Detect which cell encompasses the target text, then output its (X, Y) center coordinate. 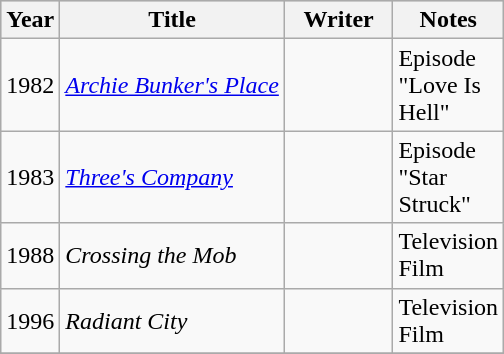
Episode "Love Is Hell" (448, 85)
Crossing the Mob (172, 256)
Radiant City (172, 320)
1983 (30, 177)
Episode "Star Struck" (448, 177)
Archie Bunker's Place (172, 85)
1988 (30, 256)
1982 (30, 85)
Year (30, 20)
Three's Company (172, 177)
Writer (338, 20)
1996 (30, 320)
Notes (448, 20)
Title (172, 20)
